For the text-containing cell, return its midpoint in [x, y] coordinate format. 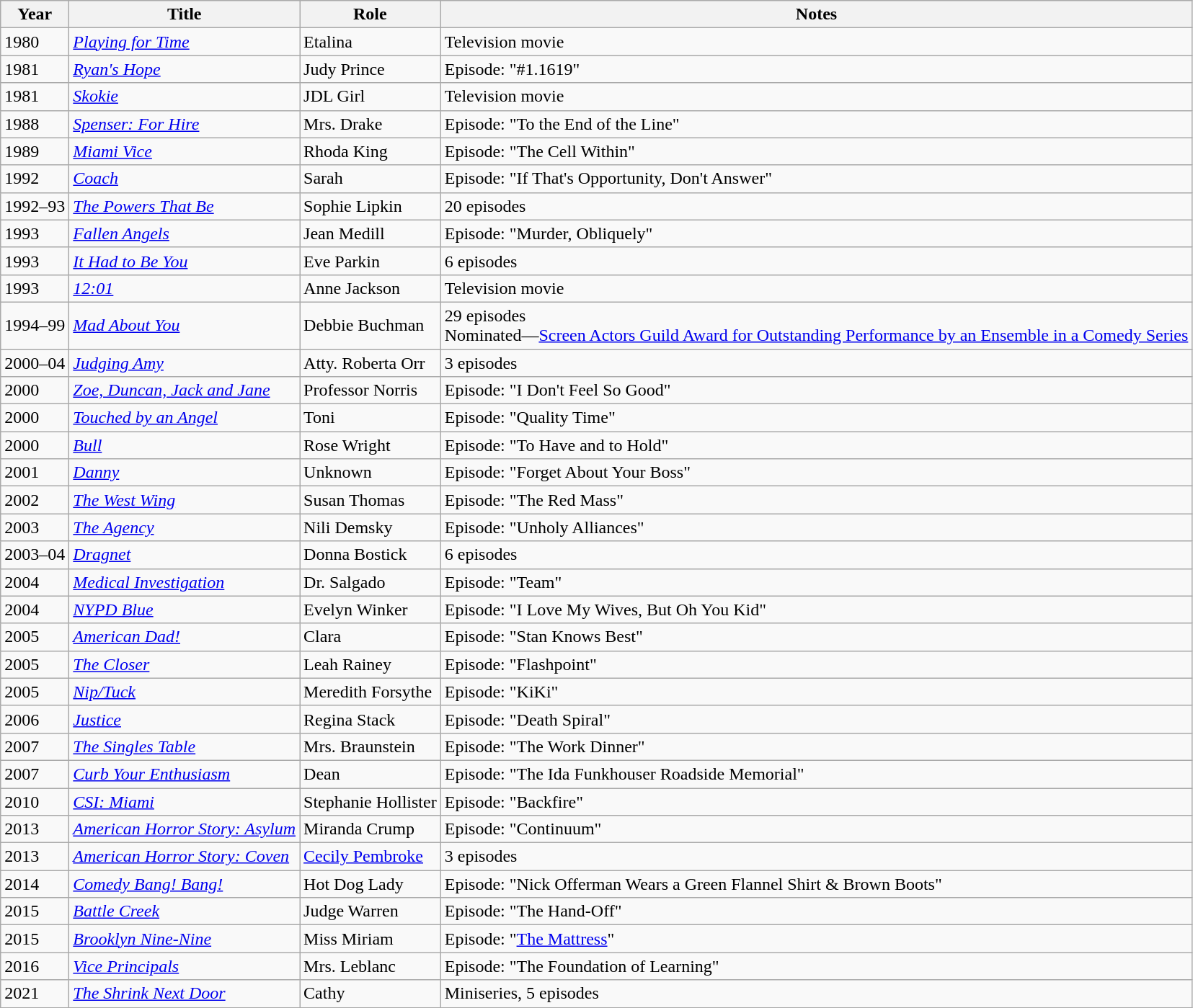
20 episodes [816, 206]
The Shrink Next Door [185, 994]
2002 [35, 500]
1992 [35, 179]
Playing for Time [185, 42]
Meredith Forsythe [371, 692]
Nip/Tuck [185, 692]
Mad About You [185, 326]
American Horror Story: Coven [185, 857]
Susan Thomas [371, 500]
2016 [35, 966]
Unknown [371, 473]
The Agency [185, 527]
2000–04 [35, 362]
1989 [35, 151]
2003–04 [35, 555]
Episode: "The Work Dinner" [816, 746]
Toni [371, 418]
Episode: "Continuum" [816, 829]
Episode: "Nick Offerman Wears a Green Flannel Shirt & Brown Boots" [816, 884]
1992–93 [35, 206]
It Had to Be You [185, 261]
Donna Bostick [371, 555]
Title [185, 14]
The Closer [185, 664]
American Horror Story: Asylum [185, 829]
Episode: "If That's Opportunity, Don't Answer" [816, 179]
Episode: "Death Spiral" [816, 719]
Touched by an Angel [185, 418]
Regina Stack [371, 719]
Jean Medill [371, 233]
The West Wing [185, 500]
Zoe, Duncan, Jack and Jane [185, 391]
Stephanie Hollister [371, 802]
12:01 [185, 288]
Miami Vice [185, 151]
American Dad! [185, 637]
Sophie Lipkin [371, 206]
Dragnet [185, 555]
Etalina [371, 42]
NYPD Blue [185, 610]
Comedy Bang! Bang! [185, 884]
Episode: "Murder, Obliquely" [816, 233]
Cecily Pembroke [371, 857]
1994–99 [35, 326]
Mrs. Braunstein [371, 746]
2001 [35, 473]
Miniseries, 5 episodes [816, 994]
Miss Miriam [371, 939]
Debbie Buchman [371, 326]
Episode: "KiKi" [816, 692]
The Singles Table [185, 746]
Episode: "The Hand-Off" [816, 911]
Battle Creek [185, 911]
Episode: "The Foundation of Learning" [816, 966]
Medical Investigation [185, 582]
Episode: "Unholy Alliances" [816, 527]
Judge Warren [371, 911]
Episode: "I Don't Feel So Good" [816, 391]
Atty. Roberta Orr [371, 362]
Episode: "The Ida Funkhouser Roadside Memorial" [816, 774]
Episode: "Backfire" [816, 802]
Episode: "I Love My Wives, But Oh You Kid" [816, 610]
Clara [371, 637]
Sarah [371, 179]
Professor Norris [371, 391]
Episode: "To the End of the Line" [816, 124]
Judging Amy [185, 362]
Bull [185, 445]
Episode: "Team" [816, 582]
Episode: "The Mattress" [816, 939]
Episode: "The Cell Within" [816, 151]
Episode: "Forget About Your Boss" [816, 473]
Judy Prince [371, 69]
Leah Rainey [371, 664]
Eve Parkin [371, 261]
Mrs. Drake [371, 124]
Miranda Crump [371, 829]
Nili Demsky [371, 527]
Hot Dog Lady [371, 884]
2003 [35, 527]
2021 [35, 994]
Curb Your Enthusiasm [185, 774]
Evelyn Winker [371, 610]
Mrs. Leblanc [371, 966]
2006 [35, 719]
Fallen Angels [185, 233]
Spenser: For Hire [185, 124]
Notes [816, 14]
Rose Wright [371, 445]
Episode: "The Red Mass" [816, 500]
Coach [185, 179]
29 episodesNominated—Screen Actors Guild Award for Outstanding Performance by an Ensemble in a Comedy Series [816, 326]
CSI: Miami [185, 802]
Brooklyn Nine-Nine [185, 939]
Danny [185, 473]
JDL Girl [371, 97]
Dr. Salgado [371, 582]
Vice Principals [185, 966]
Role [371, 14]
Anne Jackson [371, 288]
Episode: "Quality Time" [816, 418]
Skokie [185, 97]
Rhoda King [371, 151]
2014 [35, 884]
Ryan's Hope [185, 69]
1980 [35, 42]
Episode: "To Have and to Hold" [816, 445]
Episode: "Stan Knows Best" [816, 637]
Episode: "Flashpoint" [816, 664]
2010 [35, 802]
1988 [35, 124]
Year [35, 14]
Dean [371, 774]
Cathy [371, 994]
Episode: "#1.1619" [816, 69]
Justice [185, 719]
The Powers That Be [185, 206]
